Return the [X, Y] coordinate for the center point of the cell that contains the specified text.  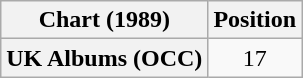
UK Albums (OCC) [104, 58]
Chart (1989) [104, 20]
17 [255, 58]
Position [255, 20]
